Pinpoint the cell where the given text exists, returning its (x, y) midpoint coordinate. 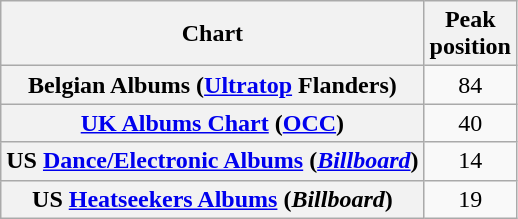
84 (470, 85)
US Heatseekers Albums (Billboard) (212, 199)
US Dance/Electronic Albums (Billboard) (212, 161)
14 (470, 161)
40 (470, 123)
UK Albums Chart (OCC) (212, 123)
Chart (212, 34)
19 (470, 199)
Belgian Albums (Ultratop Flanders) (212, 85)
Peakposition (470, 34)
